Detect which cell encompasses the target text, then output its (x, y) center coordinate. 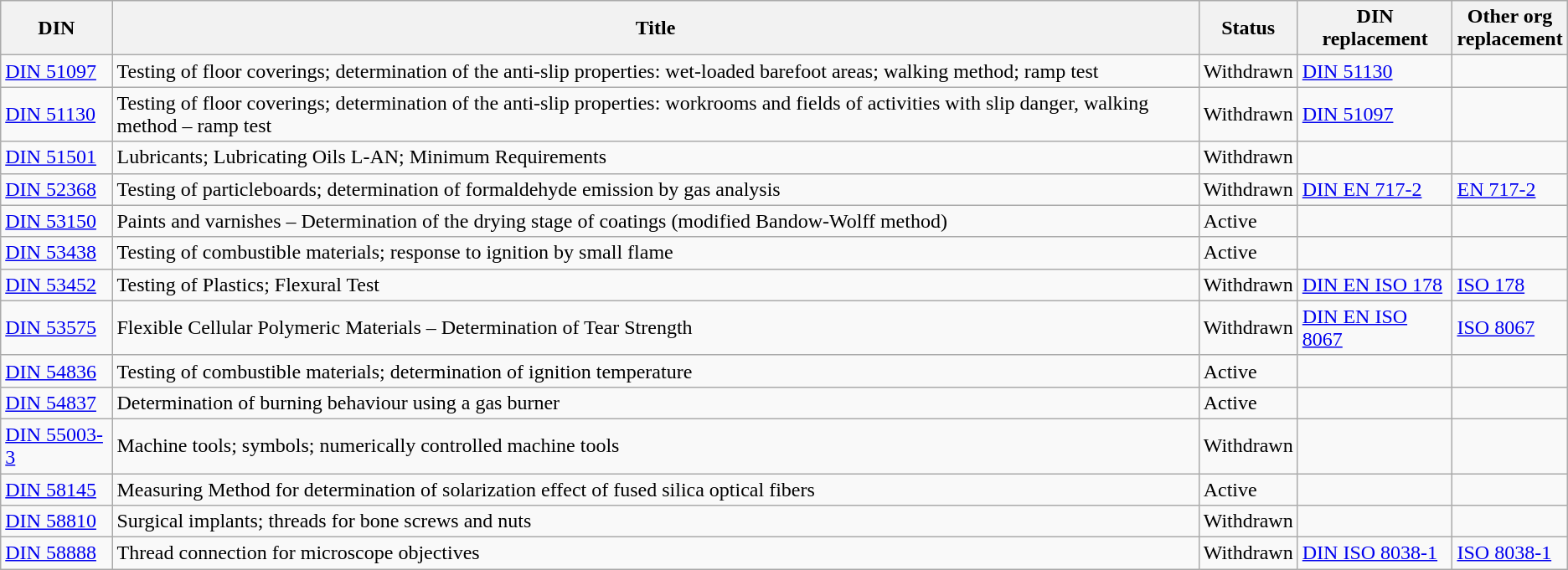
Machine tools; symbols; numerically controlled machine tools (655, 445)
Testing of particleboards; determination of formaldehyde emission by gas analysis (655, 189)
Title (655, 28)
Lubricants; Lubricating Oils L-AN; Minimum Requirements (655, 157)
Flexible Cellular Polymeric Materials – Determination of Tear Strength (655, 328)
DIN 58810 (57, 521)
DIN 58888 (57, 553)
Measuring Method for determination of solarization effect of fused silica optical fibers (655, 490)
DIN 53150 (57, 221)
DIN 55003-3 (57, 445)
Testing of combustible materials; determination of ignition temperature (655, 371)
Status (1248, 28)
Thread connection for microscope objectives (655, 553)
DIN 58145 (57, 490)
Surgical implants; threads for bone screws and nuts (655, 521)
DIN 54836 (57, 371)
EN 717-2 (1509, 189)
DIN EN ISO 8067 (1375, 328)
ISO 8067 (1509, 328)
Testing of Plastics; Flexural Test (655, 285)
DIN ISO 8038-1 (1375, 553)
Paints and varnishes – Determination of the drying stage of coatings (modified Bandow-Wolff method) (655, 221)
DIN 53438 (57, 253)
DIN 52368 (57, 189)
DIN 53575 (57, 328)
Determination of burning behaviour using a gas burner (655, 403)
Other orgreplacement (1509, 28)
ISO 178 (1509, 285)
Testing of floor coverings; determination of the anti-slip properties: wet-loaded barefoot areas; walking method; ramp test (655, 71)
DIN 53452 (57, 285)
DIN EN ISO 178 (1375, 285)
DIN 54837 (57, 403)
DIN 51501 (57, 157)
ISO 8038-1 (1509, 553)
DIN replacement (1375, 28)
DIN EN 717-2 (1375, 189)
Testing of combustible materials; response to ignition by small flame (655, 253)
DIN (57, 28)
